Search for the cell housing the specified text and yield its [X, Y] center coordinate. 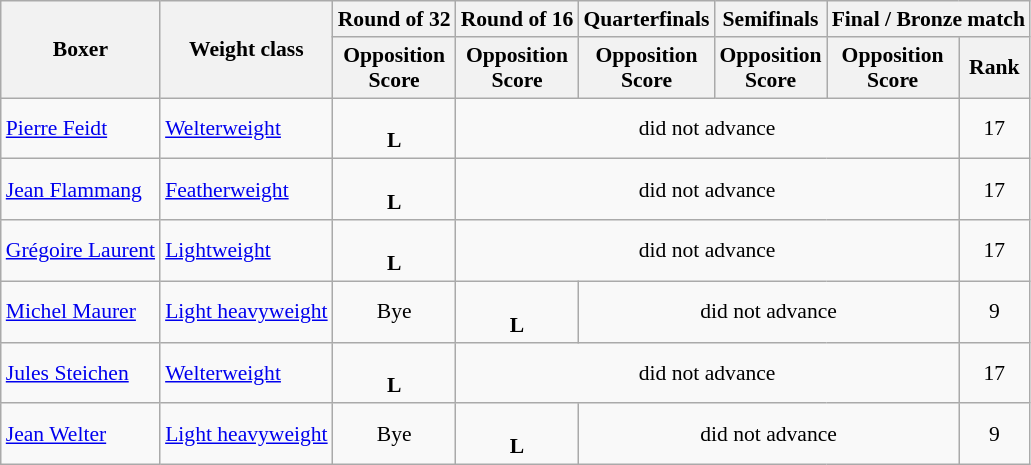
Michel Maurer [80, 312]
Jules Steichen [80, 372]
Final / Bronze match [928, 19]
Jean Flammang [80, 190]
Lightweight [246, 250]
Round of 16 [518, 19]
Weight class [246, 50]
Round of 32 [394, 19]
Grégoire Laurent [80, 250]
Boxer [80, 50]
Rank [994, 68]
Pierre Feidt [80, 128]
Quarterfinals [646, 19]
Semifinals [770, 19]
Featherweight [246, 190]
Jean Welter [80, 434]
